Return [x, y] of the center of cell containing provided text 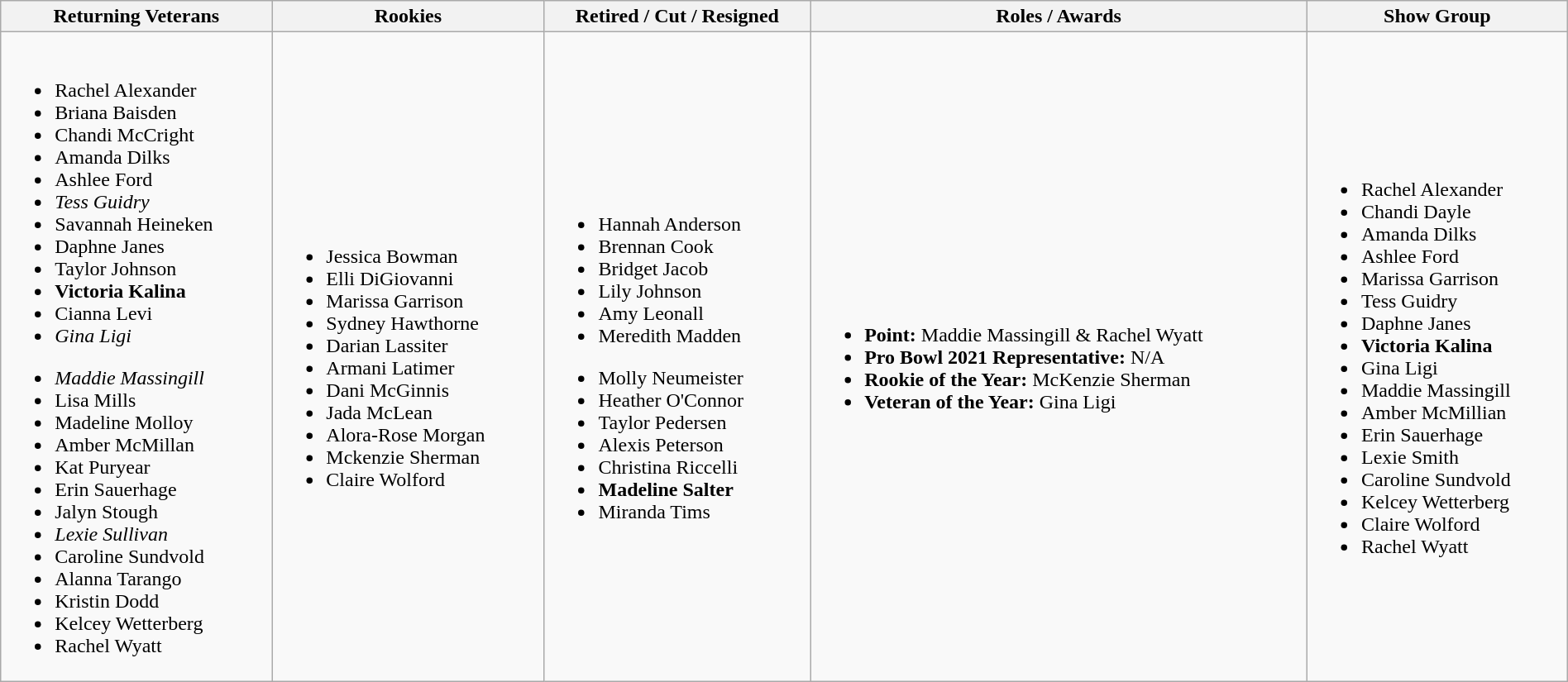
Roles / Awards [1059, 17]
Returning Veterans [136, 17]
Show Group [1437, 17]
Point: Maddie Massingill & Rachel WyattPro Bowl 2021 Representative: N/ARookie of the Year: McKenzie ShermanVeteran of the Year: Gina Ligi [1059, 357]
Retired / Cut / Resigned [677, 17]
Rookies [409, 17]
